Extract the [x, y] coordinate from the center of the cell holding the provided text.  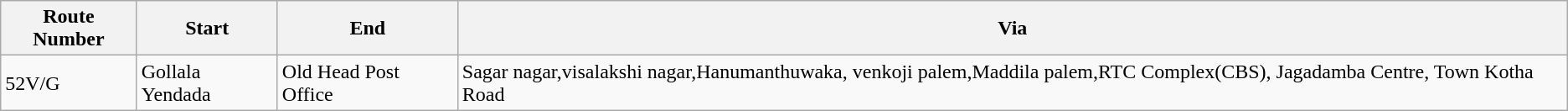
Via [1012, 29]
Old Head Post Office [367, 82]
Sagar nagar,visalakshi nagar,Hanumanthuwaka, venkoji palem,Maddila palem,RTC Complex(CBS), Jagadamba Centre, Town Kotha Road [1012, 82]
Route Number [69, 29]
Start [207, 29]
52V/G [69, 82]
End [367, 29]
Gollala Yendada [207, 82]
